Provide the [X, Y] coordinate of the cell's center where the given text is located.  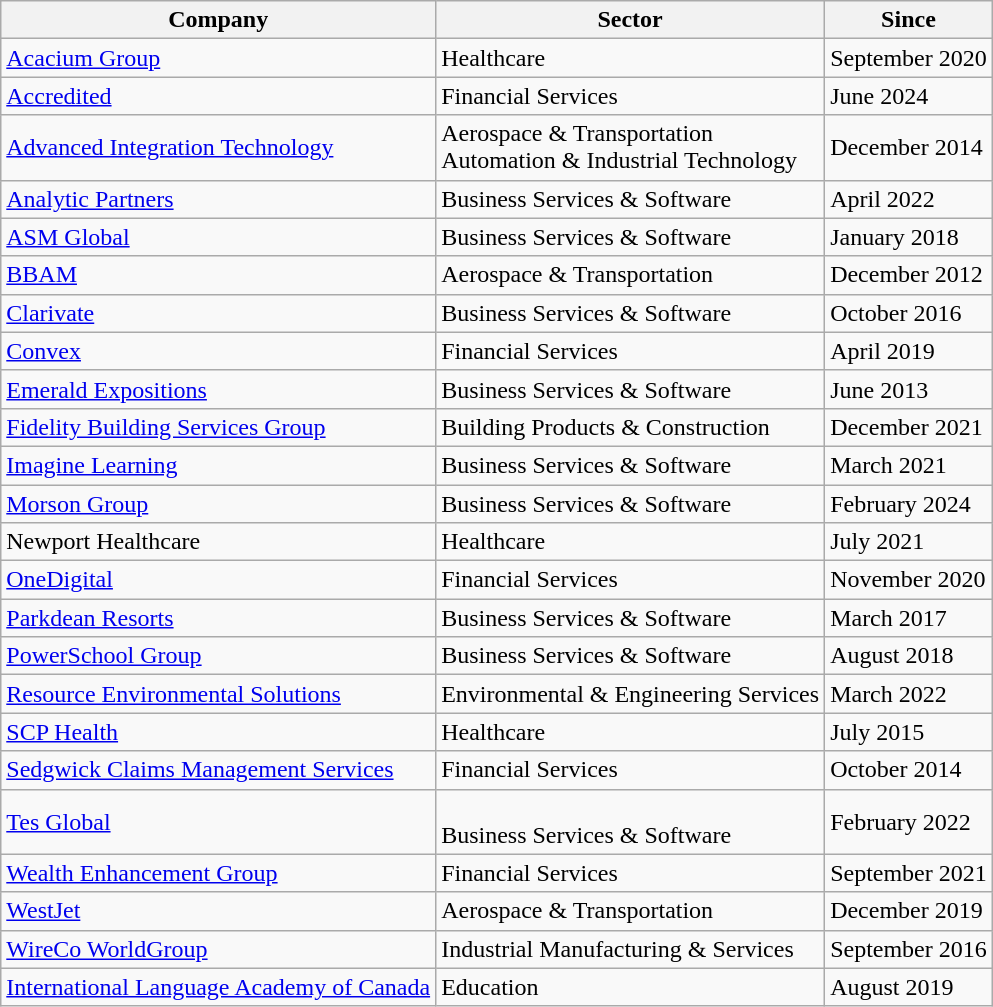
International Language Academy of Canada [218, 987]
March 2021 [909, 465]
February 2024 [909, 503]
Newport Healthcare [218, 542]
October 2016 [909, 313]
Imagine Learning [218, 465]
Emerald Expositions [218, 389]
Environmental & Engineering Services [630, 694]
August 2018 [909, 656]
Sector [630, 20]
September 2016 [909, 949]
December 2014 [909, 148]
ASM Global [218, 237]
Resource Environmental Solutions [218, 694]
Accredited [218, 96]
March 2017 [909, 618]
July 2015 [909, 732]
Acacium Group [218, 58]
Aerospace & TransportationAutomation & Industrial Technology [630, 148]
December 2019 [909, 911]
PowerSchool Group [218, 656]
June 2013 [909, 389]
Clarivate [218, 313]
February 2022 [909, 822]
Company [218, 20]
Building Products & Construction [630, 427]
WestJet [218, 911]
Convex [218, 351]
October 2014 [909, 770]
April 2019 [909, 351]
Fidelity Building Services Group [218, 427]
Education [630, 987]
Advanced Integration Technology [218, 148]
June 2024 [909, 96]
OneDigital [218, 580]
Industrial Manufacturing & Services [630, 949]
Analytic Partners [218, 199]
SCP Health [218, 732]
December 2012 [909, 275]
December 2021 [909, 427]
BBAM [218, 275]
September 2020 [909, 58]
March 2022 [909, 694]
Parkdean Resorts [218, 618]
Sedgwick Claims Management Services [218, 770]
April 2022 [909, 199]
Since [909, 20]
November 2020 [909, 580]
August 2019 [909, 987]
Tes Global [218, 822]
January 2018 [909, 237]
July 2021 [909, 542]
September 2021 [909, 873]
Morson Group [218, 503]
Wealth Enhancement Group [218, 873]
WireCo WorldGroup [218, 949]
